Identify which cell holds the provided text, then report its (x, y) central coordinate. 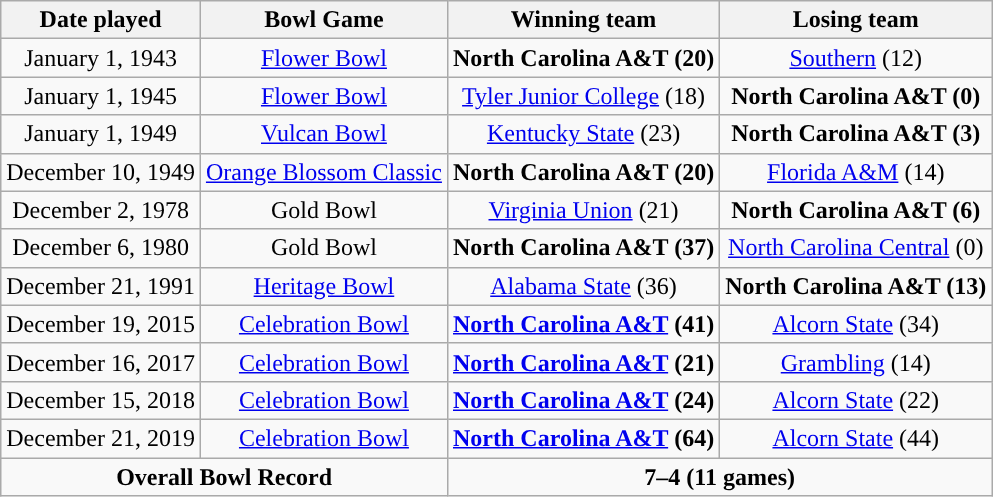
Alabama State (36) (583, 286)
Virginia Union (21) (583, 210)
North Carolina A&T (37) (583, 248)
Tyler Junior College (18) (583, 96)
Heritage Bowl (324, 286)
Florida A&M (14) (856, 172)
Alcorn State (34) (856, 324)
Vulcan Bowl (324, 134)
North Carolina A&T (3) (856, 134)
North Carolina A&T (6) (856, 210)
Winning team (583, 20)
Orange Blossom Classic (324, 172)
December 6, 1980 (101, 248)
December 19, 2015 (101, 324)
Alcorn State (22) (856, 400)
North Carolina A&T (13) (856, 286)
December 16, 2017 (101, 362)
December 21, 2019 (101, 438)
December 2, 1978 (101, 210)
North Carolina Central (0) (856, 248)
North Carolina A&T (0) (856, 96)
December 15, 2018 (101, 400)
Losing team (856, 20)
December 10, 1949 (101, 172)
Alcorn State (44) (856, 438)
January 1, 1945 (101, 96)
7–4 (11 games) (719, 477)
North Carolina A&T (21) (583, 362)
Grambling (14) (856, 362)
Kentucky State (23) (583, 134)
Southern (12) (856, 58)
North Carolina A&T (24) (583, 400)
North Carolina A&T (64) (583, 438)
Bowl Game (324, 20)
January 1, 1949 (101, 134)
January 1, 1943 (101, 58)
Date played (101, 20)
Overall Bowl Record (224, 477)
December 21, 1991 (101, 286)
North Carolina A&T (41) (583, 324)
